For the text-containing cell, return its midpoint in (X, Y) coordinate format. 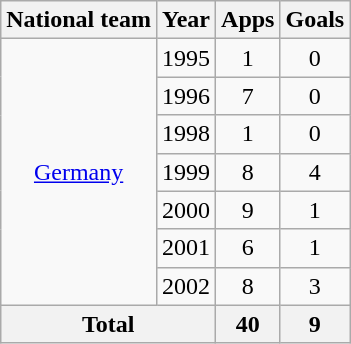
2001 (186, 248)
7 (248, 96)
Goals (315, 20)
4 (315, 172)
2000 (186, 210)
3 (315, 286)
Apps (248, 20)
Total (108, 324)
1998 (186, 134)
1996 (186, 96)
2002 (186, 286)
1995 (186, 58)
Year (186, 20)
National team (79, 20)
Germany (79, 172)
1999 (186, 172)
6 (248, 248)
40 (248, 324)
